Detect which cell encompasses the target text, then output its [X, Y] center coordinate. 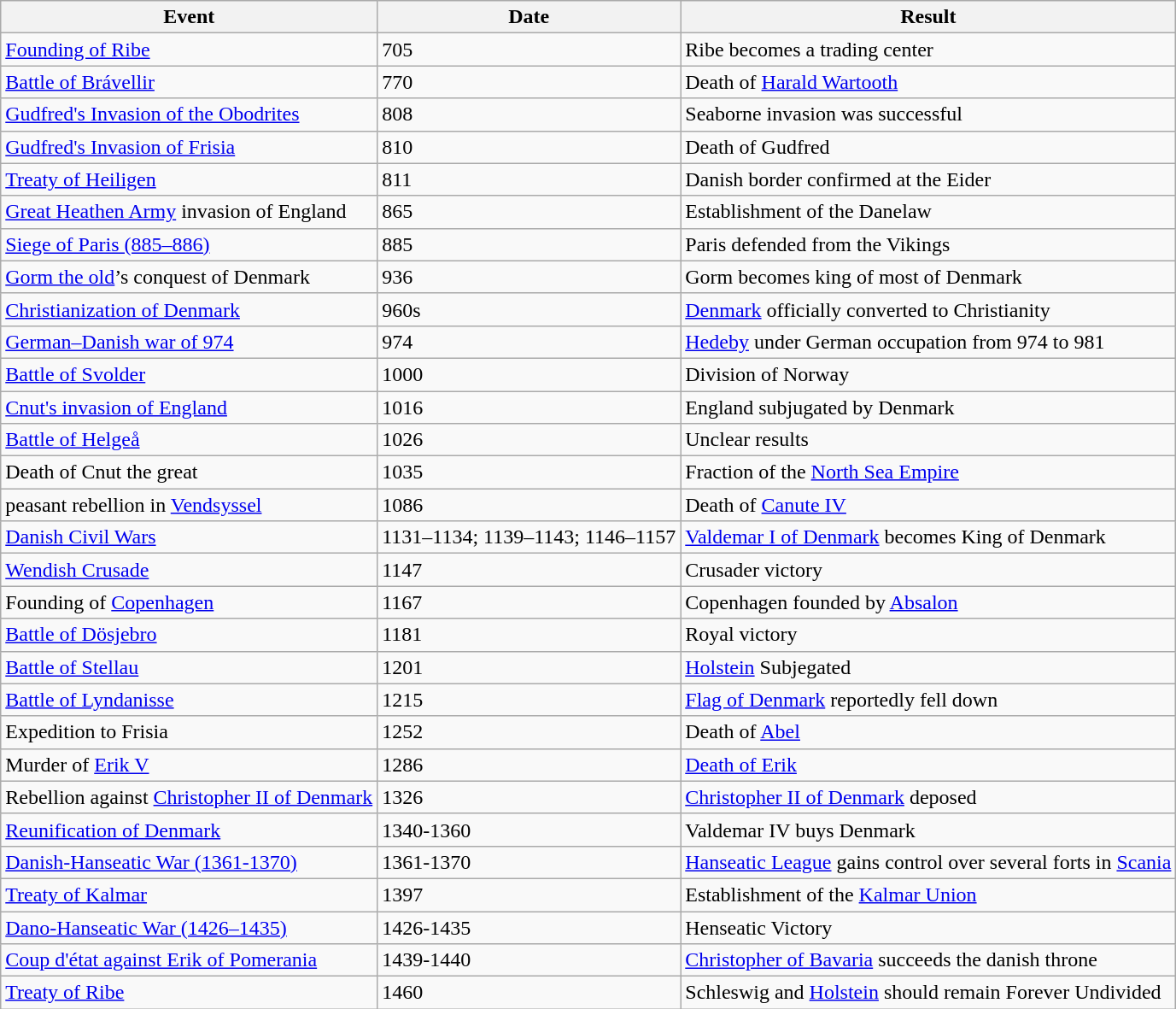
Seaborne invasion was successful [928, 114]
Division of Norway [928, 374]
Expedition to Frisia [190, 732]
Death of Cnut the great [190, 472]
Battle of Brávellir [190, 82]
1016 [529, 408]
1201 [529, 667]
1215 [529, 700]
936 [529, 277]
1147 [529, 570]
Copenhagen founded by Absalon [928, 602]
Event [190, 17]
Royal victory [928, 635]
1252 [529, 732]
Crusader victory [928, 570]
1361-1370 [529, 862]
Death of Canute IV [928, 505]
811 [529, 179]
Gorm the old’s conquest of Denmark [190, 277]
808 [529, 114]
Denmark officially converted to Christianity [928, 309]
Danish border confirmed at the Eider [928, 179]
1397 [529, 895]
Christianization of Denmark [190, 309]
Cnut's invasion of England [190, 408]
Result [928, 17]
Ribe becomes a trading center [928, 50]
1035 [529, 472]
1326 [529, 797]
Paris defended from the Vikings [928, 244]
1460 [529, 993]
Danish Civil Wars [190, 537]
Gudfred's Invasion of Frisia [190, 147]
Flag of Denmark reportedly fell down [928, 700]
810 [529, 147]
Holstein Subjegated [928, 667]
Founding of Ribe [190, 50]
Rebellion against Christopher II of Denmark [190, 797]
705 [529, 50]
1286 [529, 765]
Hedeby under German occupation from 974 to 981 [928, 342]
865 [529, 212]
Establishment of the Danelaw [928, 212]
Death of Erik [928, 765]
Battle of Svolder [190, 374]
1426-1435 [529, 927]
Death of Abel [928, 732]
Gudfred's Invasion of the Obodrites [190, 114]
Battle of Helgeå [190, 440]
1131–1134; 1139–1143; 1146–1157 [529, 537]
Valdemar IV buys Denmark [928, 830]
Hanseatic League gains control over several forts in Scania [928, 862]
Unclear results [928, 440]
Battle of Lyndanisse [190, 700]
Henseatic Victory [928, 927]
Reunification of Denmark [190, 830]
Treaty of Ribe [190, 993]
Death of Gudfred [928, 147]
Treaty of Kalmar [190, 895]
770 [529, 82]
Christopher of Bavaria succeeds the danish throne [928, 960]
Coup d'état against Erik of Pomerania [190, 960]
Battle of Dösjebro [190, 635]
Battle of Stellau [190, 667]
1167 [529, 602]
Death of Harald Wartooth [928, 82]
Murder of Erik V [190, 765]
885 [529, 244]
1000 [529, 374]
1086 [529, 505]
Founding of Copenhagen [190, 602]
Establishment of the Kalmar Union [928, 895]
Gorm becomes king of most of Denmark [928, 277]
Christopher II of Denmark deposed [928, 797]
960s [529, 309]
Siege of Paris (885–886) [190, 244]
1340-1360 [529, 830]
1181 [529, 635]
Danish-Hanseatic War (1361-1370) [190, 862]
974 [529, 342]
England subjugated by Denmark [928, 408]
peasant rebellion in Vendsyssel [190, 505]
Great Heathen Army invasion of England [190, 212]
Fraction of the North Sea Empire [928, 472]
Valdemar I of Denmark becomes King of Denmark [928, 537]
1439-1440 [529, 960]
Wendish Crusade [190, 570]
Schleswig and Holstein should remain Forever Undivided [928, 993]
Dano-Hanseatic War (1426–1435) [190, 927]
Date [529, 17]
German–Danish war of 974 [190, 342]
1026 [529, 440]
Treaty of Heiligen [190, 179]
